Detect which cell encompasses the target text, then output its [X, Y] center coordinate. 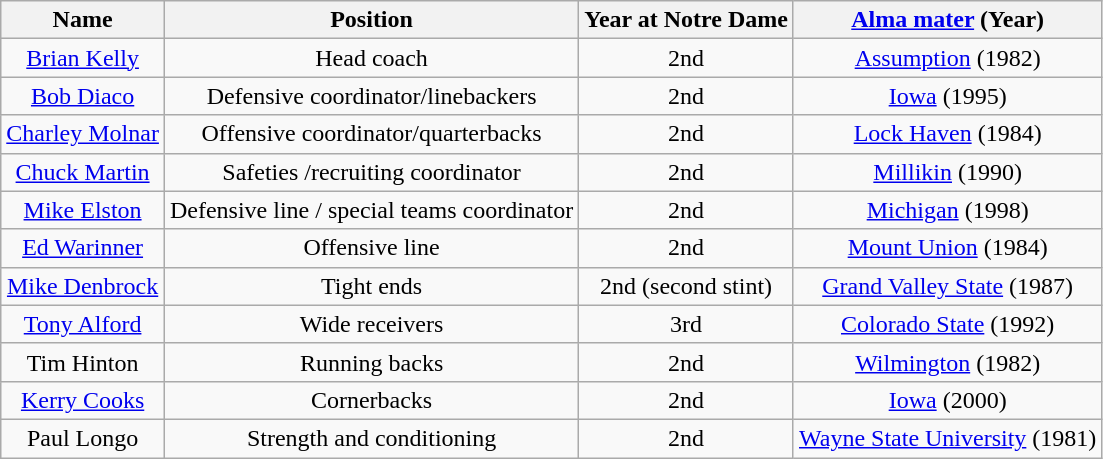
Strength and conditioning [371, 438]
Colorado State (1992) [947, 324]
Wilmington (1982) [947, 362]
Head coach [371, 58]
Alma mater (Year) [947, 20]
Mike Denbrock [83, 286]
Iowa (1995) [947, 96]
Kerry Cooks [83, 400]
Position [371, 20]
Brian Kelly [83, 58]
Chuck Martin [83, 172]
Offensive coordinator/quarterbacks [371, 134]
Mount Union (1984) [947, 248]
Michigan (1998) [947, 210]
Defensive line / special teams coordinator [371, 210]
Offensive line [371, 248]
Mike Elston [83, 210]
Iowa (2000) [947, 400]
Running backs [371, 362]
3rd [686, 324]
Safeties /recruiting coordinator [371, 172]
Paul Longo [83, 438]
Assumption (1982) [947, 58]
Cornerbacks [371, 400]
Ed Warinner [83, 248]
Name [83, 20]
Grand Valley State (1987) [947, 286]
Millikin (1990) [947, 172]
Tony Alford [83, 324]
Year at Notre Dame [686, 20]
Bob Diaco [83, 96]
Tight ends [371, 286]
Wayne State University (1981) [947, 438]
Defensive coordinator/linebackers [371, 96]
Tim Hinton [83, 362]
Charley Molnar [83, 134]
2nd (second stint) [686, 286]
Lock Haven (1984) [947, 134]
Wide receivers [371, 324]
